Pinpoint the cell where the given text exists, returning its (X, Y) midpoint coordinate. 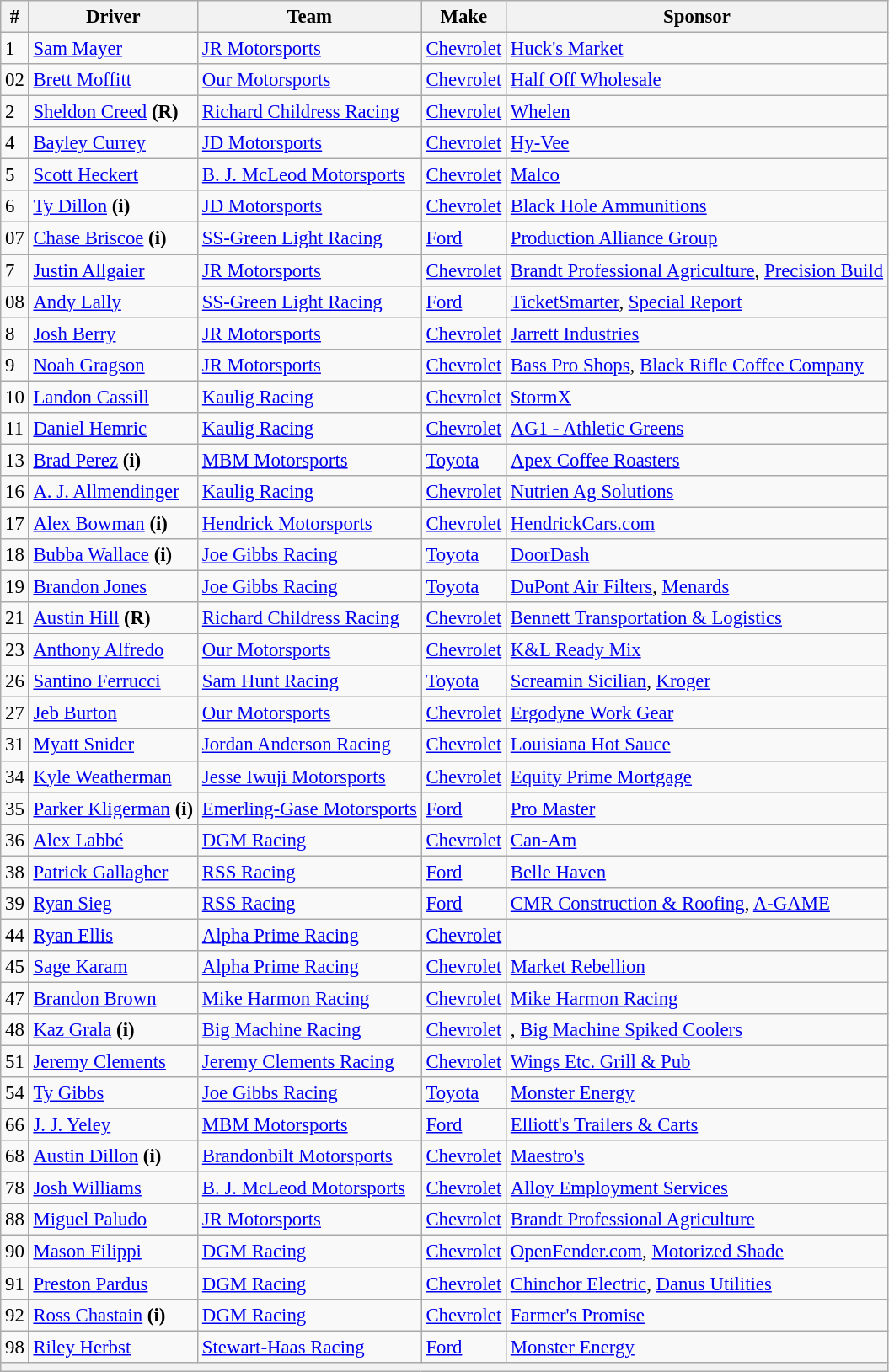
9 (15, 365)
08 (15, 302)
Noah Gragson (113, 365)
Farmer's Promise (698, 1315)
Nutrien Ag Solutions (698, 492)
A. J. Allmendinger (113, 492)
Ty Dillon (i) (113, 206)
Wings Etc. Grill & Pub (698, 1062)
35 (15, 809)
Jarrett Industries (698, 334)
Kaz Grala (i) (113, 1030)
Brandon Brown (113, 998)
Sam Hunt Racing (310, 681)
Miguel Paludo (113, 1220)
78 (15, 1188)
Brett Moffitt (113, 80)
Patrick Gallagher (113, 872)
Brandt Professional Agriculture, Precision Build (698, 270)
Scott Heckert (113, 175)
Black Hole Ammunitions (698, 206)
Austin Hill (R) (113, 618)
6 (15, 206)
66 (15, 1125)
Mason Filippi (113, 1252)
21 (15, 618)
Jeremy Clements Racing (310, 1062)
Riley Herbst (113, 1347)
5 (15, 175)
DuPont Air Filters, Menards (698, 587)
92 (15, 1315)
Brandt Professional Agriculture (698, 1220)
Can-Am (698, 840)
Market Rebellion (698, 967)
Josh Berry (113, 334)
Justin Allgaier (113, 270)
31 (15, 745)
Andy Lally (113, 302)
Belle Haven (698, 872)
DoorDash (698, 555)
2 (15, 112)
Alloy Employment Services (698, 1188)
K&L Ready Mix (698, 650)
Preston Pardus (113, 1284)
Sponsor (698, 17)
Maestro's (698, 1156)
10 (15, 397)
Myatt Snider (113, 745)
Hendrick Motorsports (310, 523)
Jeb Burton (113, 713)
, Big Machine Spiked Coolers (698, 1030)
Driver (113, 17)
88 (15, 1220)
26 (15, 681)
19 (15, 587)
98 (15, 1347)
Whelen (698, 112)
Anthony Alfredo (113, 650)
Pro Master (698, 809)
Ty Gibbs (113, 1093)
Hy-Vee (698, 143)
Bass Pro Shops, Black Rifle Coffee Company (698, 365)
Jesse Iwuji Motorsports (310, 777)
OpenFender.com, Motorized Shade (698, 1252)
Ryan Sieg (113, 904)
Elliott's Trailers & Carts (698, 1125)
Alex Labbé (113, 840)
Bennett Transportation & Logistics (698, 618)
4 (15, 143)
Sheldon Creed (R) (113, 112)
13 (15, 460)
CMR Construction & Roofing, A-GAME (698, 904)
23 (15, 650)
Jeremy Clements (113, 1062)
34 (15, 777)
Bayley Currey (113, 143)
Daniel Hemric (113, 429)
Equity Prime Mortgage (698, 777)
Brandon Jones (113, 587)
90 (15, 1252)
# (15, 17)
02 (15, 80)
Production Alliance Group (698, 238)
27 (15, 713)
1 (15, 49)
J. J. Yeley (113, 1125)
Sam Mayer (113, 49)
Make (463, 17)
Ross Chastain (i) (113, 1315)
44 (15, 935)
Santino Ferrucci (113, 681)
Brandonbilt Motorsports (310, 1156)
HendrickCars.com (698, 523)
Apex Coffee Roasters (698, 460)
7 (15, 270)
Team (310, 17)
17 (15, 523)
Bubba Wallace (i) (113, 555)
11 (15, 429)
Big Machine Racing (310, 1030)
Kyle Weatherman (113, 777)
Half Off Wholesale (698, 80)
91 (15, 1284)
Louisiana Hot Sauce (698, 745)
Alex Bowman (i) (113, 523)
39 (15, 904)
Josh Williams (113, 1188)
54 (15, 1093)
47 (15, 998)
Sage Karam (113, 967)
51 (15, 1062)
68 (15, 1156)
Huck's Market (698, 49)
Landon Cassill (113, 397)
16 (15, 492)
Austin Dillon (i) (113, 1156)
AG1 - Athletic Greens (698, 429)
Brad Perez (i) (113, 460)
Parker Kligerman (i) (113, 809)
Chinchor Electric, Danus Utilities (698, 1284)
Chase Briscoe (i) (113, 238)
Ryan Ellis (113, 935)
StormX (698, 397)
38 (15, 872)
Ergodyne Work Gear (698, 713)
18 (15, 555)
Jordan Anderson Racing (310, 745)
36 (15, 840)
Screamin Sicilian, Kroger (698, 681)
TicketSmarter, Special Report (698, 302)
Malco (698, 175)
07 (15, 238)
45 (15, 967)
8 (15, 334)
48 (15, 1030)
Stewart-Haas Racing (310, 1347)
Emerling-Gase Motorsports (310, 809)
